Search for the cell housing the specified text and yield its (x, y) center coordinate. 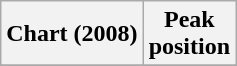
Peakposition (189, 34)
Chart (2008) (72, 34)
